From the cell containing the given text, extract its center point as [x, y] coordinate. 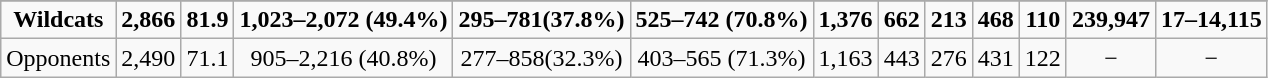
468 [996, 20]
110 [1042, 20]
71.1 [208, 58]
1,376 [846, 20]
239,947 [1110, 20]
Wildcats [58, 20]
213 [948, 20]
122 [1042, 58]
Opponents [58, 58]
2,866 [148, 20]
525–742 (70.8%) [722, 20]
81.9 [208, 20]
277–858(32.3%) [542, 58]
1,023–2,072 (49.4%) [344, 20]
662 [902, 20]
17–14,115 [1211, 20]
431 [996, 58]
276 [948, 58]
403–565 (71.3%) [722, 58]
2,490 [148, 58]
443 [902, 58]
295–781(37.8%) [542, 20]
905–2,216 (40.8%) [344, 58]
1,163 [846, 58]
